Capture the cell that displays the provided text and extract its (x, y) central coordinate. 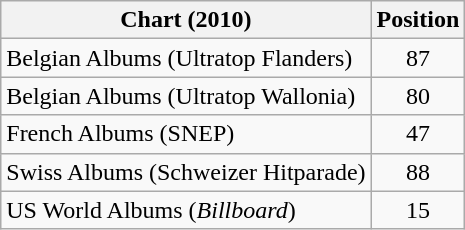
Position (418, 20)
Belgian Albums (Ultratop Flanders) (186, 58)
French Albums (SNEP) (186, 134)
88 (418, 172)
Chart (2010) (186, 20)
Swiss Albums (Schweizer Hitparade) (186, 172)
US World Albums (Billboard) (186, 210)
80 (418, 96)
47 (418, 134)
15 (418, 210)
Belgian Albums (Ultratop Wallonia) (186, 96)
87 (418, 58)
